Identify which cell holds the provided text, then report its [X, Y] central coordinate. 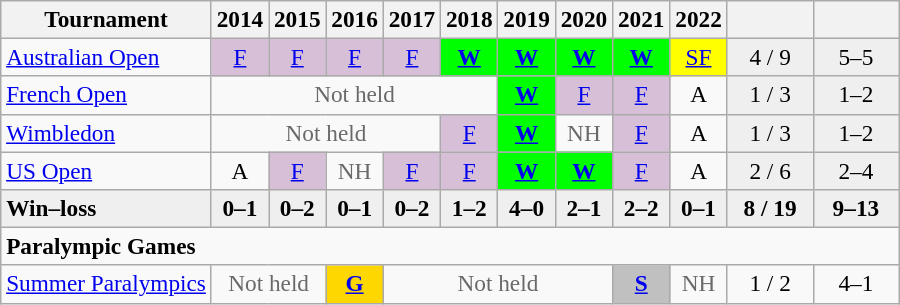
9–13 [856, 208]
2–4 [856, 170]
G [354, 284]
2020 [584, 19]
4–0 [526, 208]
1 / 2 [770, 284]
2 / 6 [770, 170]
Paralympic Games [450, 246]
4–1 [856, 284]
Summer Paralympics [106, 284]
French Open [106, 95]
Tournament [106, 19]
2018 [470, 19]
8 / 19 [770, 208]
2015 [298, 19]
2021 [642, 19]
2016 [354, 19]
2022 [698, 19]
5–5 [856, 57]
US Open [106, 170]
Australian Open [106, 57]
SF [698, 57]
2019 [526, 19]
4 / 9 [770, 57]
S [642, 284]
2–2 [642, 208]
Wimbledon [106, 133]
2–1 [584, 208]
Win–loss [106, 208]
2017 [412, 19]
2014 [240, 19]
